Extract the [x, y] coordinate from the center of the cell holding the provided text.  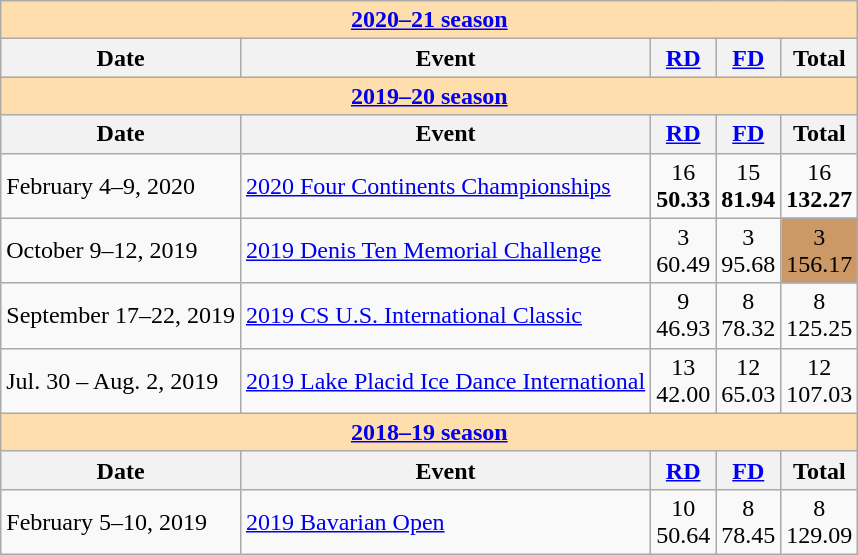
10 50.64 [684, 522]
2019 Bavarian Open [445, 522]
9 46.93 [684, 316]
12 65.03 [748, 380]
Jul. 30 – Aug. 2, 2019 [121, 380]
3 156.17 [820, 250]
12 107.03 [820, 380]
8 78.32 [748, 316]
16 132.27 [820, 186]
February 5–10, 2019 [121, 522]
2019–20 season [430, 96]
February 4–9, 2020 [121, 186]
2019 Denis Ten Memorial Challenge [445, 250]
16 50.33 [684, 186]
3 95.68 [748, 250]
8 78.45 [748, 522]
October 9–12, 2019 [121, 250]
September 17–22, 2019 [121, 316]
13 42.00 [684, 380]
2020 Four Continents Championships [445, 186]
3 60.49 [684, 250]
8 129.09 [820, 522]
15 81.94 [748, 186]
2019 CS U.S. International Classic [445, 316]
2020–21 season [430, 20]
2018–19 season [430, 432]
8 125.25 [820, 316]
2019 Lake Placid Ice Dance International [445, 380]
